From the cell containing the given text, extract its center point as [X, Y] coordinate. 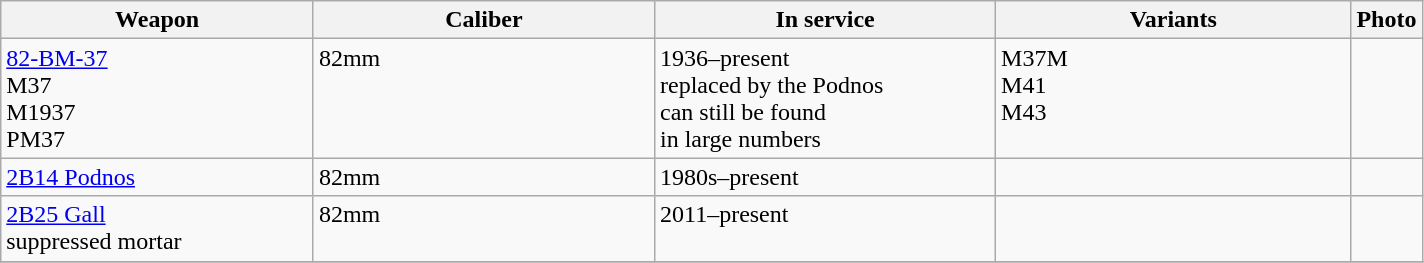
Weapon [158, 20]
2011–present [824, 228]
82-BM-37M37M1937PM37 [158, 98]
1980s–present [824, 177]
Variants [1174, 20]
2B14 Podnos [158, 177]
Caliber [484, 20]
M37MM41M43 [1174, 98]
Photo [1386, 20]
2B25 Gallsuppressed mortar [158, 228]
1936–presentreplaced by the Podnoscan still be foundin large numbers [824, 98]
In service [824, 20]
